Search for the cell housing the specified text and yield its [X, Y] center coordinate. 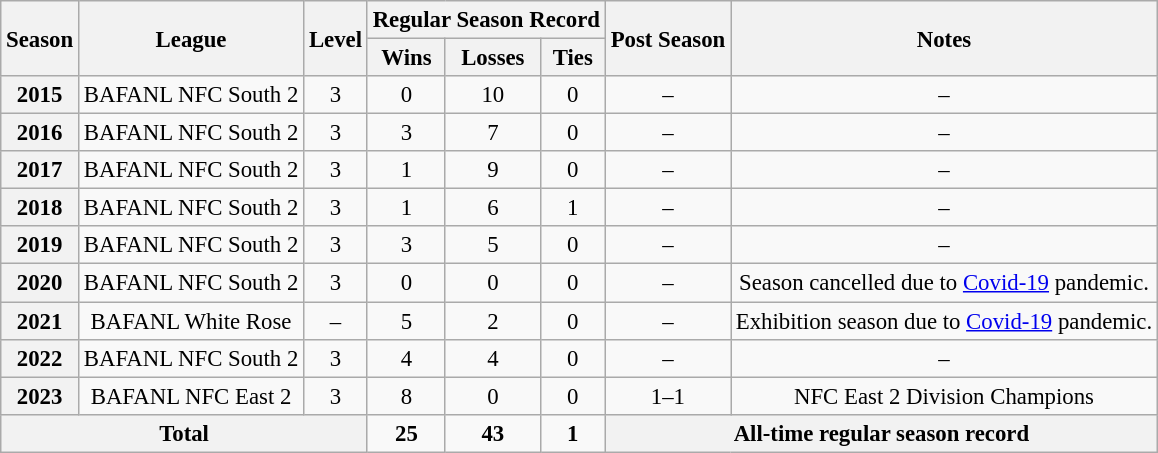
2015 [40, 95]
League [190, 38]
6 [492, 208]
2017 [40, 170]
9 [492, 170]
10 [492, 95]
Total [184, 433]
2016 [40, 133]
2022 [40, 358]
8 [406, 396]
43 [492, 433]
BAFANL White Rose [190, 321]
2023 [40, 396]
2 [492, 321]
Exhibition season due to Covid-19 pandemic. [944, 321]
Season [40, 38]
Level [336, 38]
Regular Season Record [486, 20]
Losses [492, 58]
Post Season [668, 38]
Season cancelled due to Covid-19 pandemic. [944, 283]
All-time regular season record [881, 433]
2019 [40, 245]
7 [492, 133]
2018 [40, 208]
Ties [572, 58]
25 [406, 433]
Notes [944, 38]
BAFANL NFC East 2 [190, 396]
2020 [40, 283]
Wins [406, 58]
2021 [40, 321]
NFC East 2 Division Champions [944, 396]
1–1 [668, 396]
